Locate the cell with the specified text and output its (x, y) center coordinate. 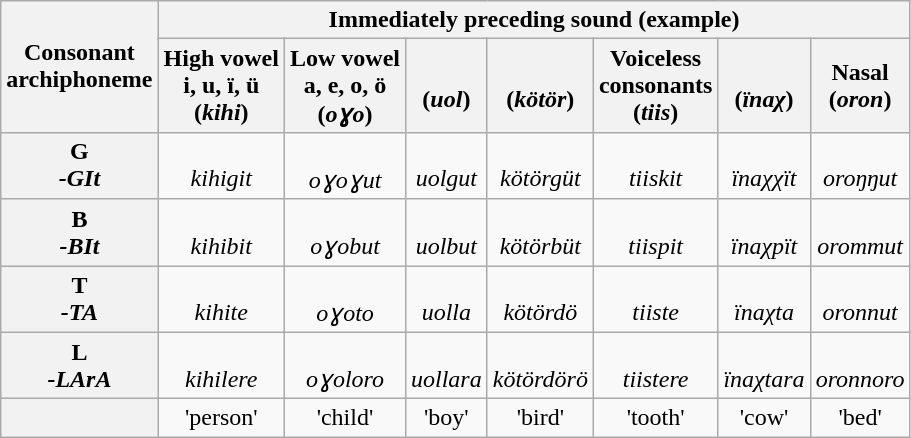
uolla (446, 300)
oɣoɣut (344, 166)
'boy' (446, 418)
'cow' (764, 418)
uolgut (446, 166)
tiistere (655, 366)
Immediately preceding sound (example) (534, 20)
kihigit (221, 166)
'tooth' (655, 418)
G-GIt (80, 166)
oronnut (860, 300)
(uol) (446, 86)
kötörgüt (540, 166)
(ïnaχ) (764, 86)
'child' (344, 418)
ïnaχtara (764, 366)
ïnaχpït (764, 232)
Voiceless consonants (tiis) (655, 86)
kötörbüt (540, 232)
oɣobut (344, 232)
B-BIt (80, 232)
tiiskit (655, 166)
tiispit (655, 232)
Nasal(oron) (860, 86)
uolbut (446, 232)
oɣoto (344, 300)
tiiste (655, 300)
T-TA (80, 300)
orommut (860, 232)
kihilere (221, 366)
High vowel i, u, ï, ü(kihi) (221, 86)
kötördö (540, 300)
oroŋŋut (860, 166)
L-LArA (80, 366)
Consonantarchiphoneme (80, 67)
Low vowel a, e, o, ö(oɣo) (344, 86)
kihite (221, 300)
'bed' (860, 418)
ïnaχta (764, 300)
uollara (446, 366)
oɣoloro (344, 366)
'person' (221, 418)
ïnaχχït (764, 166)
kihibit (221, 232)
(kötör) (540, 86)
kötördörö (540, 366)
'bird' (540, 418)
oronnoro (860, 366)
